Provide the (x, y) coordinate of the cell's center where the given text is located.  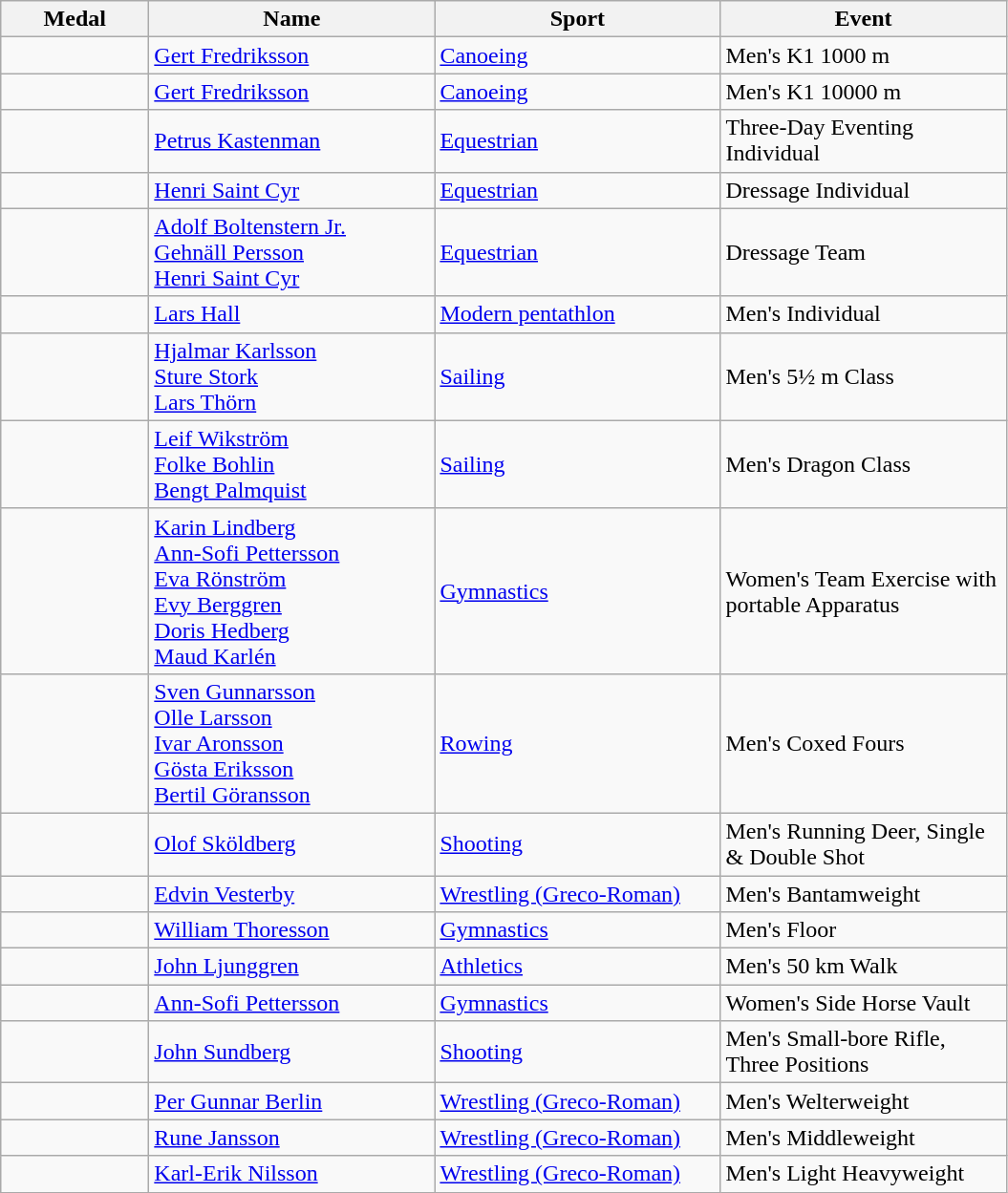
Three-Day Eventing Individual (864, 141)
Lars Hall (292, 314)
Event (864, 19)
Henri Saint Cyr (292, 190)
Athletics (577, 967)
Men's 5½ m Class (864, 376)
Dressage Individual (864, 190)
Leif WikströmFolke BohlinBengt Palmquist (292, 464)
Edvin Vesterby (292, 893)
Per Gunnar Berlin (292, 1101)
Sven GunnarssonOlle LarssonIvar AronssonGösta ErikssonBertil Göransson (292, 743)
Men's K1 1000 m (864, 55)
Karin LindbergAnn-Sofi PetterssonEva RönströmEvy BerggrenDoris HedbergMaud Karlén (292, 590)
Women's Team Exercise with portable Apparatus (864, 590)
Petrus Kastenman (292, 141)
Men's Running Deer, Single & Double Shot (864, 844)
Men's Individual (864, 314)
Ann-Sofi Pettersson (292, 1003)
Hjalmar KarlssonSture StorkLars Thörn (292, 376)
Men's Bantamweight (864, 893)
Rune Jansson (292, 1138)
John Ljunggren (292, 967)
Men's Light Heavyweight (864, 1174)
Men's K1 10000 m (864, 92)
Men's Welterweight (864, 1101)
Men's Middleweight (864, 1138)
Karl-Erik Nilsson (292, 1174)
John Sundberg (292, 1053)
Men's Coxed Fours (864, 743)
Name (292, 19)
Men's 50 km Walk (864, 967)
Men's Small-bore Rifle, Three Positions (864, 1053)
Modern pentathlon (577, 314)
William Thoresson (292, 930)
Rowing (577, 743)
Dressage Team (864, 252)
Medal (75, 19)
Sport (577, 19)
Men's Floor (864, 930)
Adolf Boltenstern Jr.Gehnäll PerssonHenri Saint Cyr (292, 252)
Men's Dragon Class (864, 464)
Women's Side Horse Vault (864, 1003)
Olof Sköldberg (292, 844)
